Search for the cell housing the specified text and yield its (X, Y) center coordinate. 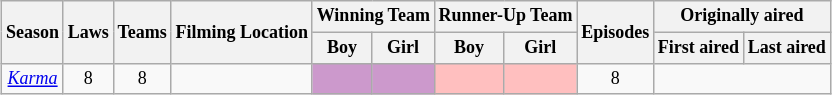
Teams (142, 32)
Filming Location (242, 32)
Winning Team (373, 16)
Runner-Up Team (506, 16)
Originally aired (742, 16)
Season (33, 32)
First aired (699, 48)
Last aired (786, 48)
Laws (88, 32)
Karma (33, 78)
Episodes (616, 32)
